Determine the [x, y] coordinate at the center of the cell enclosing the given text.  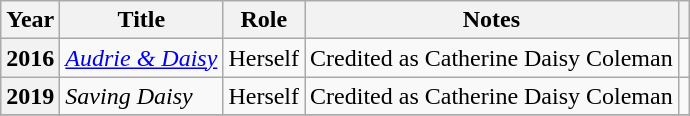
Notes [492, 20]
Title [142, 20]
Audrie & Daisy [142, 58]
Saving Daisy [142, 96]
2016 [30, 58]
Role [264, 20]
Year [30, 20]
2019 [30, 96]
